Identify which cell holds the provided text, then report its [x, y] central coordinate. 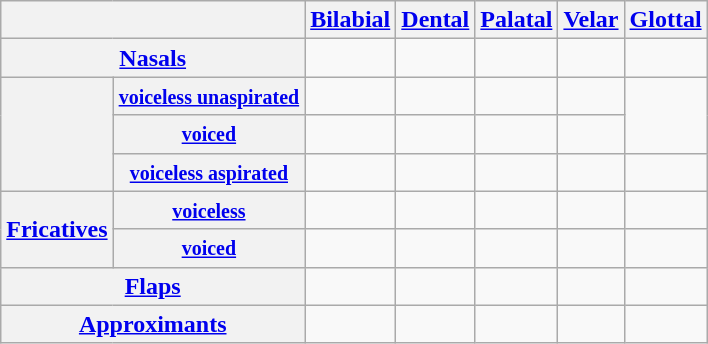
Nasals [153, 58]
voiceless unaspirated [209, 96]
Fricatives [57, 229]
voiceless [209, 210]
Dental [436, 20]
voiceless aspirated [209, 172]
Approximants [153, 324]
Bilabial [350, 20]
Palatal [516, 20]
Flaps [153, 286]
Glottal [666, 20]
Velar [591, 20]
